For the text-containing cell, return its midpoint in (X, Y) coordinate format. 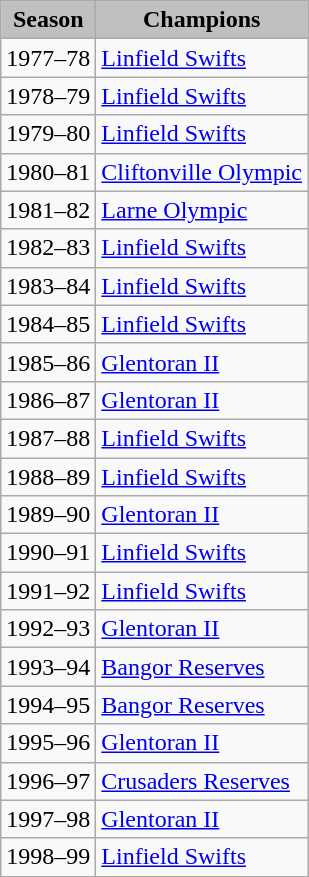
1978–79 (48, 96)
1991–92 (48, 591)
1992–93 (48, 629)
1996–97 (48, 781)
1977–78 (48, 58)
Larne Olympic (202, 210)
1998–99 (48, 857)
Cliftonville Olympic (202, 172)
1995–96 (48, 743)
Champions (202, 20)
1987–88 (48, 438)
1983–84 (48, 286)
1989–90 (48, 515)
1981–82 (48, 210)
1982–83 (48, 248)
1984–85 (48, 324)
1997–98 (48, 819)
1979–80 (48, 134)
1993–94 (48, 667)
Crusaders Reserves (202, 781)
1988–89 (48, 477)
Season (48, 20)
1985–86 (48, 362)
1990–91 (48, 553)
1986–87 (48, 400)
1980–81 (48, 172)
1994–95 (48, 705)
